Return the [x, y] coordinate for the center point of the cell that contains the specified text.  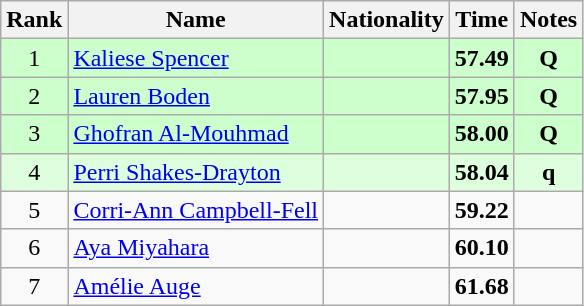
2 [34, 96]
Kaliese Spencer [196, 58]
57.49 [482, 58]
Ghofran Al-Mouhmad [196, 134]
Notes [548, 20]
57.95 [482, 96]
60.10 [482, 248]
5 [34, 210]
Corri-Ann Campbell-Fell [196, 210]
Aya Miyahara [196, 248]
1 [34, 58]
61.68 [482, 286]
6 [34, 248]
Perri Shakes-Drayton [196, 172]
59.22 [482, 210]
Amélie Auge [196, 286]
58.00 [482, 134]
Nationality [387, 20]
4 [34, 172]
7 [34, 286]
Rank [34, 20]
Name [196, 20]
3 [34, 134]
q [548, 172]
Lauren Boden [196, 96]
Time [482, 20]
58.04 [482, 172]
